Return [x, y] of the center of cell containing provided text 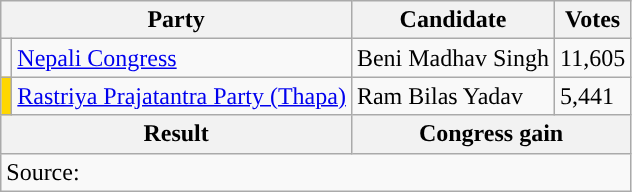
Congress gain [490, 134]
Source: [316, 172]
Party [176, 20]
Rastriya Prajatantra Party (Thapa) [182, 96]
Ram Bilas Yadav [452, 96]
11,605 [592, 58]
5,441 [592, 96]
Result [176, 134]
Nepali Congress [182, 58]
Candidate [452, 20]
Votes [592, 20]
Beni Madhav Singh [452, 58]
